For the text-containing cell, return its midpoint in [X, Y] coordinate format. 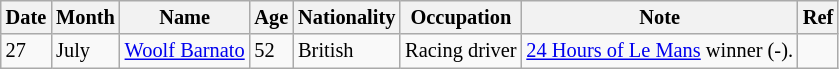
27 [26, 51]
Occupation [460, 17]
Woolf Barnato [185, 51]
24 Hours of Le Mans winner (-). [659, 51]
Name [185, 17]
Racing driver [460, 51]
Date [26, 17]
July [86, 51]
Note [659, 17]
British [346, 51]
Month [86, 17]
52 [272, 51]
Ref [818, 17]
Nationality [346, 17]
Age [272, 17]
